From the cell containing the given text, extract its center point as [X, Y] coordinate. 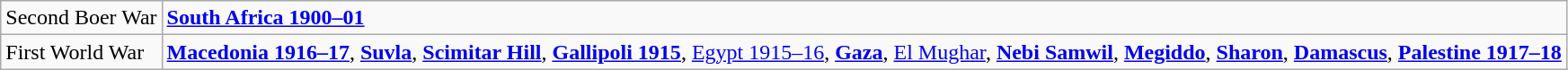
First World War [81, 52]
Macedonia 1916–17, Suvla, Scimitar Hill, Gallipoli 1915, Egypt 1915–16, Gaza, El Mughar, Nebi Samwil, Megiddo, Sharon, Damascus, Palestine 1917–18 [864, 52]
South Africa 1900–01 [864, 18]
Second Boer War [81, 18]
